Find where the given text appears and provide that cell's center as (x, y) coordinate. 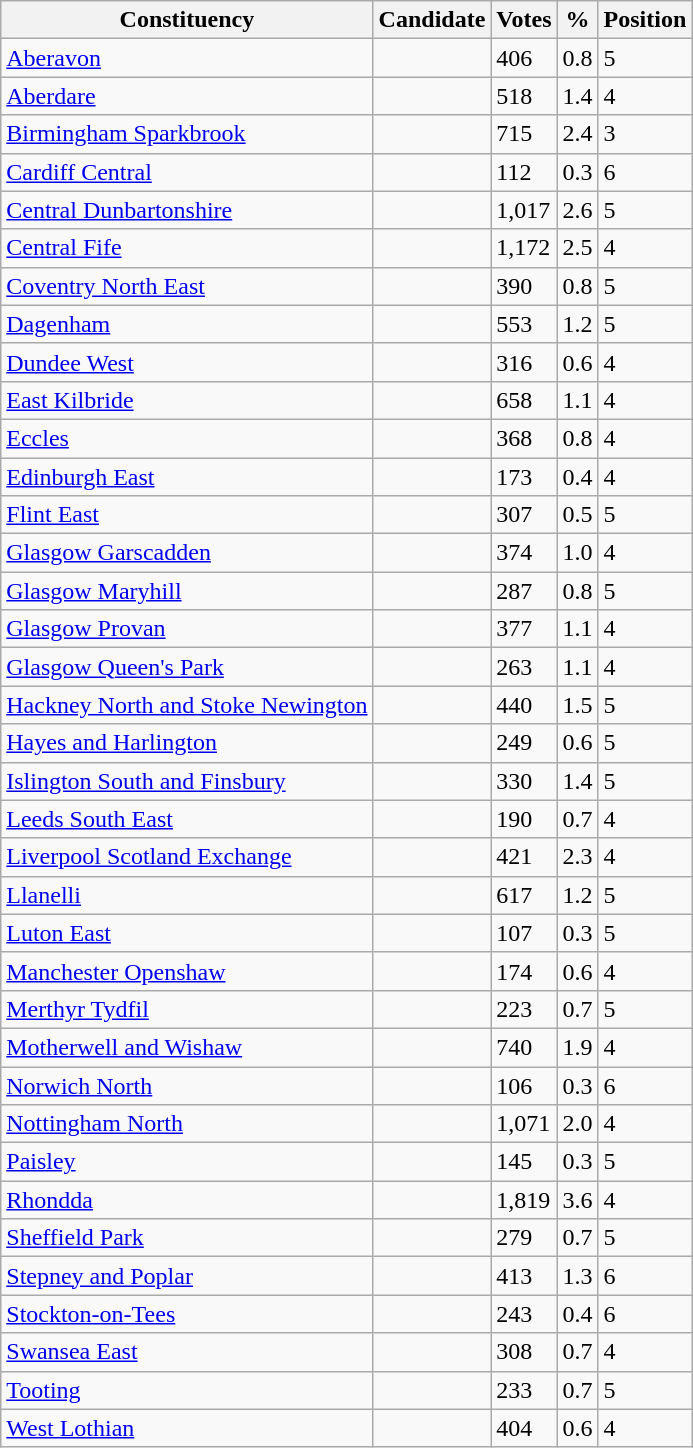
658 (524, 400)
Coventry North East (187, 286)
330 (524, 781)
233 (524, 1390)
Position (645, 20)
Birmingham Sparkbrook (187, 134)
1,071 (524, 1124)
Rhondda (187, 1200)
Norwich North (187, 1085)
2.6 (578, 210)
Dagenham (187, 324)
715 (524, 134)
1.3 (578, 1276)
740 (524, 1047)
Dundee West (187, 362)
Hackney North and Stoke Newington (187, 705)
East Kilbride (187, 400)
173 (524, 477)
1.5 (578, 705)
316 (524, 362)
112 (524, 172)
1.0 (578, 553)
Liverpool Scotland Exchange (187, 857)
Sheffield Park (187, 1238)
406 (524, 58)
Hayes and Harlington (187, 743)
307 (524, 515)
377 (524, 629)
1,017 (524, 210)
413 (524, 1276)
Leeds South East (187, 819)
Glasgow Garscadden (187, 553)
West Lothian (187, 1428)
2.5 (578, 248)
617 (524, 895)
145 (524, 1162)
Aberdare (187, 96)
287 (524, 591)
Cardiff Central (187, 172)
Merthyr Tydfil (187, 1009)
3.6 (578, 1200)
2.3 (578, 857)
174 (524, 971)
368 (524, 438)
Eccles (187, 438)
249 (524, 743)
Aberavon (187, 58)
518 (524, 96)
Stockton-on-Tees (187, 1314)
Islington South and Finsbury (187, 781)
% (578, 20)
Central Dunbartonshire (187, 210)
374 (524, 553)
190 (524, 819)
Luton East (187, 933)
223 (524, 1009)
Nottingham North (187, 1124)
Manchester Openshaw (187, 971)
106 (524, 1085)
Constituency (187, 20)
Tooting (187, 1390)
2.4 (578, 134)
3 (645, 134)
1,172 (524, 248)
Flint East (187, 515)
553 (524, 324)
0.5 (578, 515)
Candidate (432, 20)
Glasgow Maryhill (187, 591)
107 (524, 933)
440 (524, 705)
Central Fife (187, 248)
404 (524, 1428)
308 (524, 1352)
279 (524, 1238)
421 (524, 857)
Stepney and Poplar (187, 1276)
Edinburgh East (187, 477)
Motherwell and Wishaw (187, 1047)
1,819 (524, 1200)
Swansea East (187, 1352)
2.0 (578, 1124)
390 (524, 286)
Glasgow Queen's Park (187, 667)
Votes (524, 20)
1.9 (578, 1047)
Glasgow Provan (187, 629)
263 (524, 667)
Paisley (187, 1162)
Llanelli (187, 895)
243 (524, 1314)
